Find where the given text appears and provide that cell's center as (x, y) coordinate. 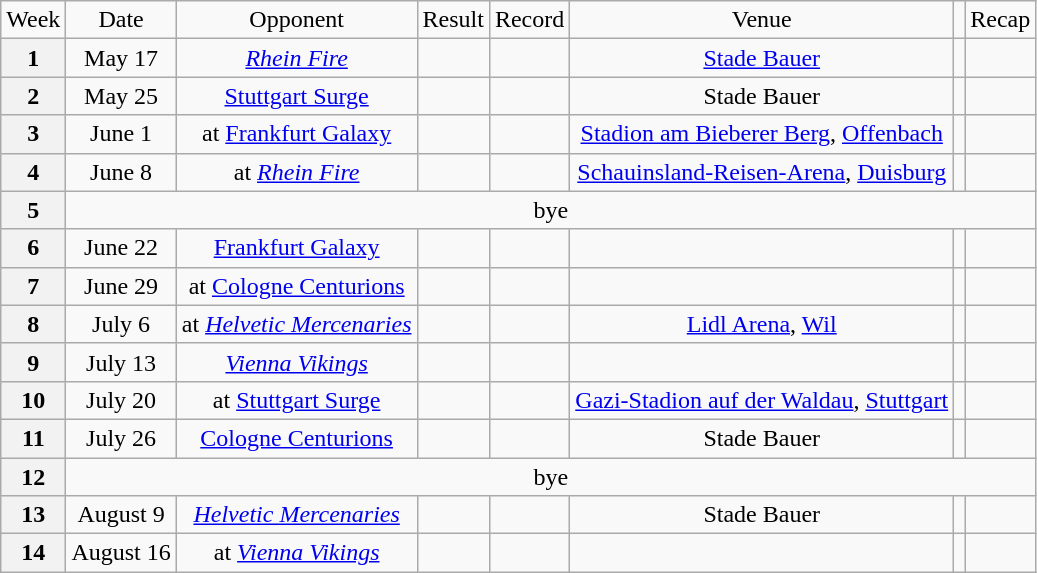
Result (453, 20)
June 22 (121, 248)
at Helvetic Mercenaries (296, 324)
14 (34, 553)
at Cologne Centurions (296, 286)
11 (34, 438)
2 (34, 96)
3 (34, 134)
August 9 (121, 515)
August 16 (121, 553)
1 (34, 58)
at Frankfurt Galaxy (296, 134)
10 (34, 400)
Vienna Vikings (296, 362)
May 25 (121, 96)
Cologne Centurions (296, 438)
June 29 (121, 286)
6 (34, 248)
June 1 (121, 134)
Helvetic Mercenaries (296, 515)
Frankfurt Galaxy (296, 248)
Opponent (296, 20)
12 (34, 477)
13 (34, 515)
Gazi-Stadion auf der Waldau, Stuttgart (762, 400)
at Rhein Fire (296, 172)
at Stuttgart Surge (296, 400)
Stadion am Bieberer Berg, Offenbach (762, 134)
Venue (762, 20)
Schauinsland-Reisen-Arena, Duisburg (762, 172)
May 17 (121, 58)
July 26 (121, 438)
9 (34, 362)
5 (34, 210)
4 (34, 172)
Record (529, 20)
8 (34, 324)
July 6 (121, 324)
July 13 (121, 362)
7 (34, 286)
Stuttgart Surge (296, 96)
Week (34, 20)
at Vienna Vikings (296, 553)
July 20 (121, 400)
Lidl Arena, Wil (762, 324)
June 8 (121, 172)
Rhein Fire (296, 58)
Recap (1000, 20)
Date (121, 20)
